Pinpoint the cell where the given text exists, returning its (x, y) midpoint coordinate. 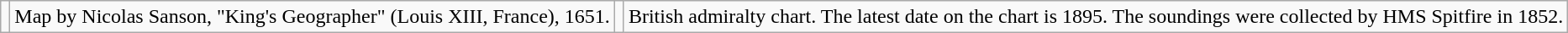
British admiralty chart. The latest date on the chart is 1895. The soundings were collected by HMS Spitfire in 1852. (1096, 17)
Map by Nicolas Sanson, "King's Geographer" (Louis XIII, France), 1651. (313, 17)
